Determine the (x, y) coordinate at the center of the cell enclosing the given text.  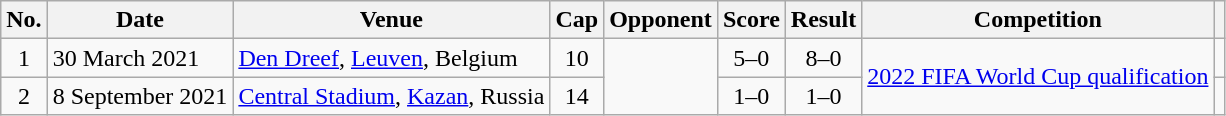
Cap (577, 20)
1 (24, 58)
Result (823, 20)
8–0 (823, 58)
10 (577, 58)
5–0 (751, 58)
Opponent (661, 20)
Central Stadium, Kazan, Russia (392, 96)
14 (577, 96)
8 September 2021 (140, 96)
2022 FIFA World Cup qualification (1038, 77)
No. (24, 20)
30 March 2021 (140, 58)
Competition (1038, 20)
2 (24, 96)
Venue (392, 20)
Den Dreef, Leuven, Belgium (392, 58)
Date (140, 20)
Score (751, 20)
